Return the [x, y] coordinate for the center point of the cell that contains the specified text.  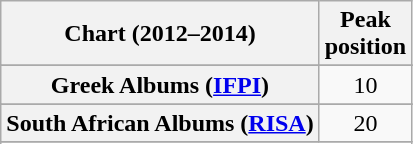
Greek Albums (IFPI) [160, 85]
20 [365, 123]
Peakposition [365, 34]
Chart (2012–2014) [160, 34]
10 [365, 85]
South African Albums (RISA) [160, 123]
